Identify which cell holds the provided text, then report its [X, Y] central coordinate. 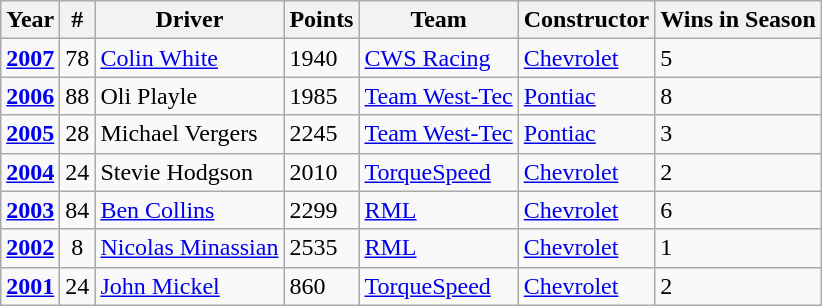
CWS Racing [438, 58]
Driver [190, 20]
6 [738, 210]
2002 [30, 248]
5 [738, 58]
Ben Collins [190, 210]
Oli Playle [190, 96]
2003 [30, 210]
2001 [30, 286]
2010 [322, 172]
2005 [30, 134]
1 [738, 248]
John Mickel [190, 286]
2006 [30, 96]
78 [78, 58]
Michael Vergers [190, 134]
Nicolas Minassian [190, 248]
88 [78, 96]
84 [78, 210]
Points [322, 20]
Stevie Hodgson [190, 172]
2245 [322, 134]
860 [322, 286]
3 [738, 134]
Constructor [586, 20]
2535 [322, 248]
28 [78, 134]
Colin White [190, 58]
2007 [30, 58]
2004 [30, 172]
Year [30, 20]
# [78, 20]
Team [438, 20]
1940 [322, 58]
2299 [322, 210]
Wins in Season [738, 20]
1985 [322, 96]
